Identify which cell holds the provided text, then report its (X, Y) central coordinate. 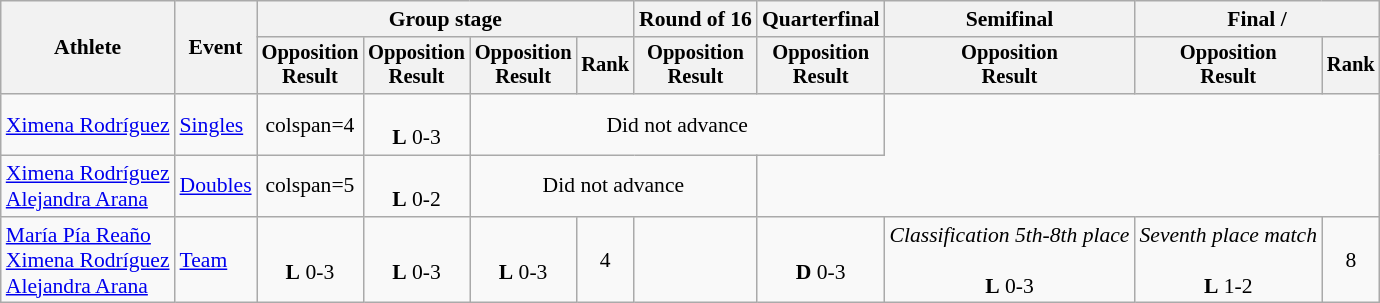
Group stage (446, 19)
Quarterfinal (821, 19)
Event (216, 48)
Ximena RodríguezAlejandra Arana (88, 186)
L 0-2 (416, 186)
Final / (1256, 19)
Ximena Rodríguez (88, 124)
Singles (216, 124)
Doubles (216, 186)
L 0-3 (416, 124)
colspan=4 (310, 124)
Round of 16 (696, 19)
Semifinal (1010, 19)
colspan=5 (310, 186)
Athlete (88, 48)
